Locate the cell with the specified text and output its (x, y) center coordinate. 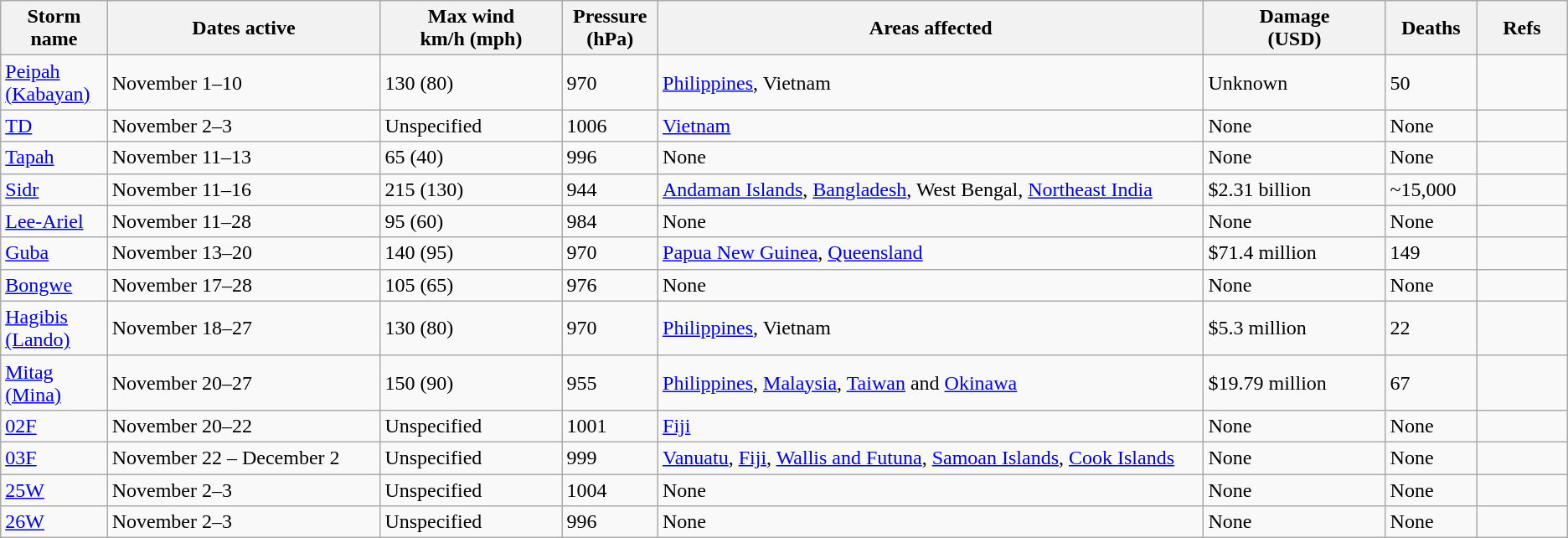
Vietnam (931, 126)
Mitag (Mina) (54, 382)
TD (54, 126)
November 18–27 (244, 328)
November 20–22 (244, 426)
Unknown (1295, 82)
95 (60) (471, 221)
Pressure(hPa) (610, 28)
Storm name (54, 28)
955 (610, 382)
1006 (610, 126)
149 (1431, 253)
November 17–28 (244, 285)
Refs (1523, 28)
03F (54, 458)
November 13–20 (244, 253)
Guba (54, 253)
02F (54, 426)
22 (1431, 328)
Peipah (Kabayan) (54, 82)
$71.4 million (1295, 253)
Vanuatu, Fiji, Wallis and Futuna, Samoan Islands, Cook Islands (931, 458)
140 (95) (471, 253)
215 (130) (471, 189)
~15,000 (1431, 189)
Lee-Ariel (54, 221)
50 (1431, 82)
999 (610, 458)
November 1–10 (244, 82)
$19.79 million (1295, 382)
65 (40) (471, 158)
November 22 – December 2 (244, 458)
Tapah (54, 158)
November 20–27 (244, 382)
976 (610, 285)
Philippines, Malaysia, Taiwan and Okinawa (931, 382)
67 (1431, 382)
Deaths (1431, 28)
25W (54, 490)
Andaman Islands, Bangladesh, West Bengal, Northeast India (931, 189)
$5.3 million (1295, 328)
944 (610, 189)
November 11–13 (244, 158)
Sidr (54, 189)
105 (65) (471, 285)
1001 (610, 426)
Bongwe (54, 285)
Areas affected (931, 28)
Max windkm/h (mph) (471, 28)
Dates active (244, 28)
November 11–28 (244, 221)
November 11–16 (244, 189)
1004 (610, 490)
Fiji (931, 426)
984 (610, 221)
Papua New Guinea, Queensland (931, 253)
Damage(USD) (1295, 28)
$2.31 billion (1295, 189)
Hagibis (Lando) (54, 328)
26W (54, 522)
150 (90) (471, 382)
